Return [X, Y] of the center of cell containing provided text 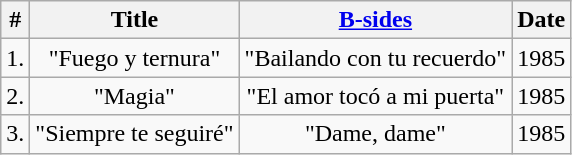
Title [134, 20]
"Siempre te seguiré" [134, 134]
Date [542, 20]
"Magia" [134, 96]
B-sides [376, 20]
"Fuego y ternura" [134, 58]
"El amor tocó a mi puerta" [376, 96]
"Bailando con tu recuerdo" [376, 58]
3. [16, 134]
1. [16, 58]
"Dame, dame" [376, 134]
2. [16, 96]
# [16, 20]
